Locate the cell with the specified text and output its [x, y] center coordinate. 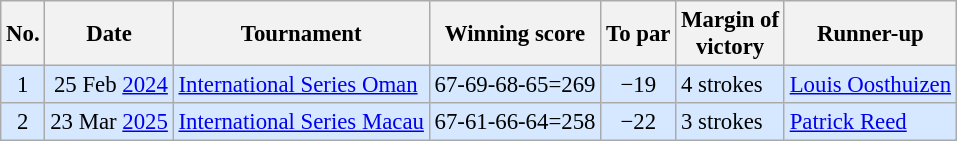
23 Mar 2025 [109, 122]
Tournament [301, 34]
1 [23, 85]
4 strokes [730, 85]
Louis Oosthuizen [870, 85]
To par [638, 34]
No. [23, 34]
3 strokes [730, 122]
International Series Macau [301, 122]
International Series Oman [301, 85]
Winning score [515, 34]
Margin ofvictory [730, 34]
−22 [638, 122]
2 [23, 122]
Patrick Reed [870, 122]
Date [109, 34]
25 Feb 2024 [109, 85]
−19 [638, 85]
67-61-66-64=258 [515, 122]
67-69-68-65=269 [515, 85]
Runner-up [870, 34]
